Capture the cell that displays the provided text and extract its [x, y] central coordinate. 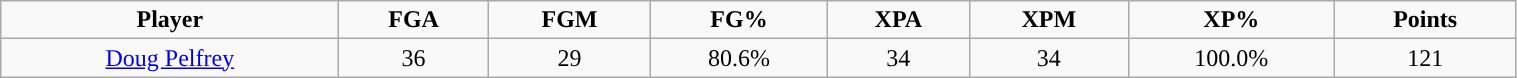
XPM [1048, 20]
FGA [414, 20]
Points [1425, 20]
29 [569, 58]
121 [1425, 58]
XPA [898, 20]
100.0% [1231, 58]
FGM [569, 20]
FG% [740, 20]
XP% [1231, 20]
Doug Pelfrey [170, 58]
36 [414, 58]
80.6% [740, 58]
Player [170, 20]
